Capture the cell that displays the provided text and extract its [x, y] central coordinate. 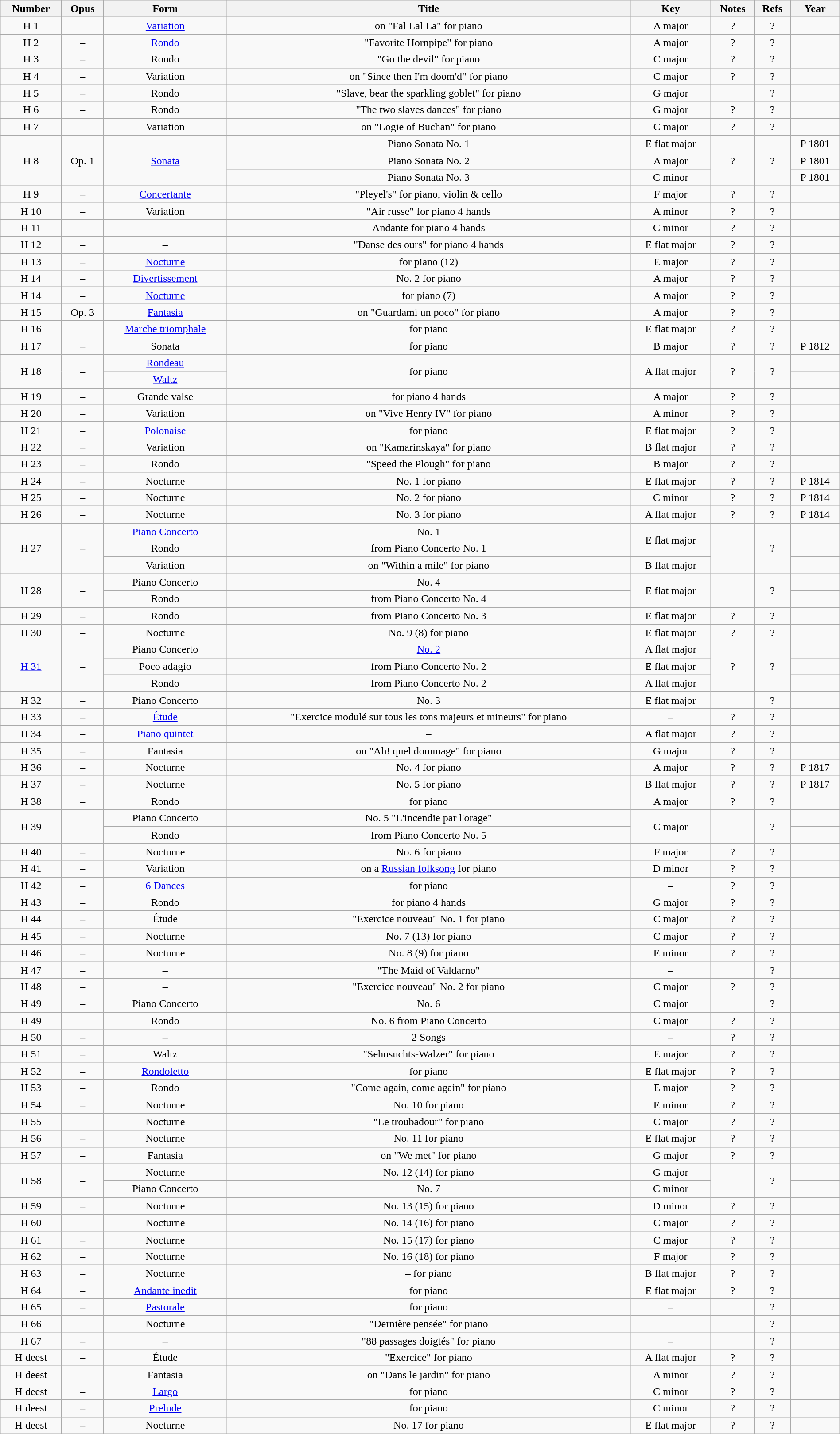
H 63 [31, 1273]
H 64 [31, 1290]
Marche triomphale [165, 329]
H 15 [31, 312]
Andante inedit [165, 1290]
H 47 [31, 970]
H 19 [31, 396]
No. 14 (16) for piano [428, 1223]
Pastorale [165, 1307]
No. 1 [428, 532]
H 62 [31, 1256]
Polonaise [165, 430]
H 45 [31, 936]
H 10 [31, 211]
Rondeau [165, 363]
from Piano Concerto No. 4 [428, 599]
H 29 [31, 616]
"The two slaves dances" for piano [428, 110]
Poco adagio [165, 666]
H 55 [31, 1122]
P 1812 [815, 346]
from Piano Concerto No. 5 [428, 835]
No. 13 (15) for piano [428, 1206]
No. 8 (9) for piano [428, 953]
No. 17 for piano [428, 1425]
H 42 [31, 886]
for piano (12) [428, 262]
H 61 [31, 1240]
Largo [165, 1391]
Piano quintet [165, 734]
2 Songs [428, 1038]
No. 6 for piano [428, 852]
"Exercice" for piano [428, 1358]
on "Kamarinskaya" for piano [428, 447]
No. 11 for piano [428, 1139]
H 50 [31, 1038]
No. 9 (8) for piano [428, 633]
"Le troubadour" for piano [428, 1122]
No. 12 (14) for piano [428, 1172]
H 34 [31, 734]
"Dernière pensée" for piano [428, 1324]
H 17 [31, 346]
Key [671, 9]
for piano (7) [428, 295]
No. 7 [428, 1189]
on "Vive Henry IV" for piano [428, 413]
H 16 [31, 329]
"Sehnsuchts-Walzer" for piano [428, 1054]
"Favorite Hornpipe" for piano [428, 43]
No. 6 from Piano Concerto [428, 1020]
6 Dances [165, 886]
H 31 [31, 666]
Grande valse [165, 396]
"Slave, bear the sparkling goblet" for piano [428, 93]
H 52 [31, 1071]
on "Logie of Buchan" for piano [428, 127]
H 2 [31, 43]
Op. 3 [82, 312]
on a Russian folksong for piano [428, 869]
H 7 [31, 127]
Divertissement [165, 279]
H 21 [31, 430]
H 11 [31, 228]
on "Guardami un poco" for piano [428, 312]
No. 16 (18) for piano [428, 1256]
"Pleyel's" for piano, violin & cello [428, 194]
H 37 [31, 785]
"Come again, come again" for piano [428, 1088]
from Piano Concerto No. 3 [428, 616]
H 60 [31, 1223]
on "Ah! quel dommage" for piano [428, 751]
on "Within a mile" for piano [428, 565]
H 3 [31, 59]
H 56 [31, 1139]
H 26 [31, 515]
No. 7 (13) for piano [428, 936]
No. 10 for piano [428, 1105]
Op. 1 [82, 160]
"Danse des ours" for piano 4 hands [428, 245]
on "Fal Lal La" for piano [428, 26]
on "Since then I'm doom'd" for piano [428, 76]
H 65 [31, 1307]
Year [815, 9]
"Exercice modulé sur tous les tons majeurs et mineurs" for piano [428, 717]
"Speed the Plough" for piano [428, 464]
"Air russe" for piano 4 hands [428, 211]
H 13 [31, 262]
"Go the devil" for piano [428, 59]
H 8 [31, 160]
H 30 [31, 633]
H 27 [31, 548]
"Exercice nouveau" No. 1 for piano [428, 919]
H 22 [31, 447]
H 25 [31, 498]
No. 2 [428, 649]
H 18 [31, 371]
No. 1 for piano [428, 481]
H 46 [31, 953]
H 54 [31, 1105]
Form [165, 9]
H 6 [31, 110]
H 66 [31, 1324]
H 32 [31, 700]
H 43 [31, 902]
Opus [82, 9]
No. 5 for piano [428, 785]
H 24 [31, 481]
Rondoletto [165, 1071]
H 23 [31, 464]
No. 3 [428, 700]
H 58 [31, 1181]
H 33 [31, 717]
Piano Sonata No. 3 [428, 177]
H 4 [31, 76]
on "We met" for piano [428, 1155]
H 53 [31, 1088]
No. 6 [428, 1003]
No. 4 [428, 582]
H 44 [31, 919]
Concertante [165, 194]
H 5 [31, 93]
"The Maid of Valdarno" [428, 970]
"88 passages doigtés" for piano [428, 1341]
H 1 [31, 26]
Prelude [165, 1408]
H 39 [31, 827]
No. 4 for piano [428, 768]
H 59 [31, 1206]
Piano Sonata No. 1 [428, 144]
H 28 [31, 591]
No. 15 (17) for piano [428, 1240]
H 35 [31, 751]
H 38 [31, 801]
Notes [733, 9]
H 48 [31, 987]
– for piano [428, 1273]
Andante for piano 4 hands [428, 228]
Title [428, 9]
Number [31, 9]
Piano Sonata No. 2 [428, 160]
H 12 [31, 245]
H 41 [31, 869]
H 20 [31, 413]
H 40 [31, 852]
No. 3 for piano [428, 515]
H 36 [31, 768]
on "Dans le jardin" for piano [428, 1375]
"Exercice nouveau" No. 2 for piano [428, 987]
H 51 [31, 1054]
Refs [773, 9]
No. 5 "L'incendie par l'orage" [428, 818]
H 9 [31, 194]
from Piano Concerto No. 1 [428, 548]
H 67 [31, 1341]
H 57 [31, 1155]
